Identify which cell holds the provided text, then report its (X, Y) central coordinate. 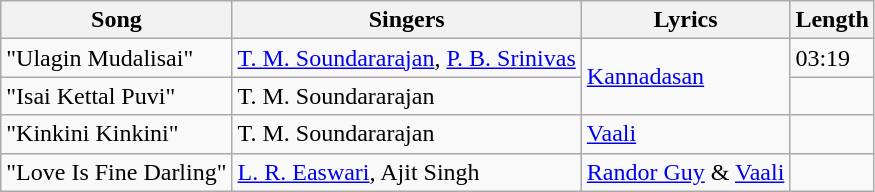
"Isai Kettal Puvi" (116, 96)
"Kinkini Kinkini" (116, 134)
"Ulagin Mudalisai" (116, 58)
"Love Is Fine Darling" (116, 172)
03:19 (832, 58)
Length (832, 20)
Randor Guy & Vaali (686, 172)
Lyrics (686, 20)
T. M. Soundararajan, P. B. Srinivas (406, 58)
Vaali (686, 134)
Song (116, 20)
Kannadasan (686, 77)
Singers (406, 20)
L. R. Easwari, Ajit Singh (406, 172)
